Output the (x, y) coordinate of the center of the cell containing the given text.  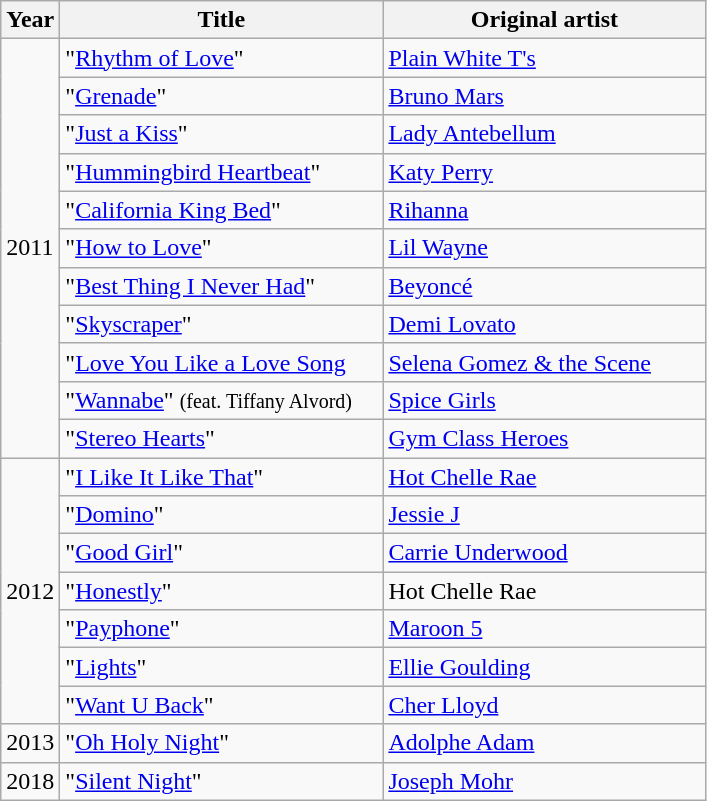
2013 (30, 743)
"California King Bed" (222, 210)
"Rhythm of Love" (222, 58)
Joseph Mohr (544, 781)
2012 (30, 591)
Adolphe Adam (544, 743)
Maroon 5 (544, 629)
Spice Girls (544, 400)
Year (30, 20)
"Oh Holy Night" (222, 743)
Lil Wayne (544, 248)
Jessie J (544, 515)
Lady Antebellum (544, 134)
"Honestly" (222, 591)
Cher Lloyd (544, 705)
Ellie Goulding (544, 667)
2011 (30, 248)
"Stereo Hearts" (222, 438)
Rihanna (544, 210)
Katy Perry (544, 172)
"How to Love" (222, 248)
"Best Thing I Never Had" (222, 286)
Carrie Underwood (544, 553)
"Payphone" (222, 629)
Gym Class Heroes (544, 438)
Selena Gomez & the Scene (544, 362)
"Good Girl" (222, 553)
Title (222, 20)
Bruno Mars (544, 96)
"Wannabe" (feat. Tiffany Alvord) (222, 400)
2018 (30, 781)
"Domino" (222, 515)
Demi Lovato (544, 324)
"Just a Kiss" (222, 134)
"Love You Like a Love Song (222, 362)
Beyoncé (544, 286)
"Skyscraper" (222, 324)
"Lights" (222, 667)
Plain White T's (544, 58)
"I Like It Like That" (222, 477)
"Silent Night" (222, 781)
"Hummingbird Heartbeat" (222, 172)
"Grenade" (222, 96)
"Want U Back" (222, 705)
Original artist (544, 20)
